From the cell containing the given text, extract its center point as [X, Y] coordinate. 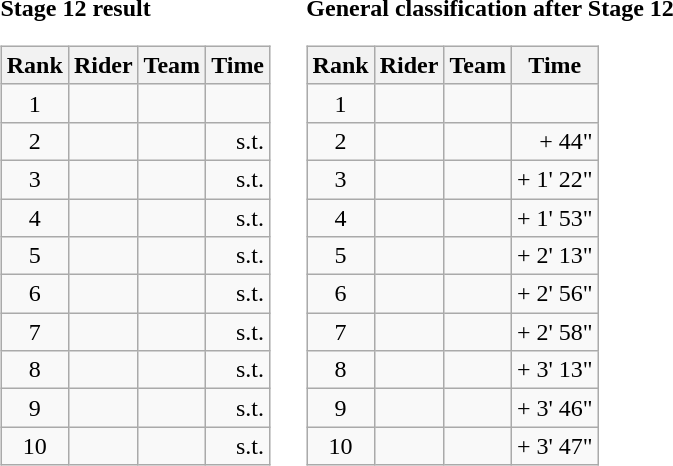
+ 2' 13" [554, 256]
+ 2' 56" [554, 294]
+ 1' 53" [554, 217]
+ 3' 46" [554, 408]
+ 3' 47" [554, 446]
+ 3' 13" [554, 370]
+ 44" [554, 141]
+ 1' 22" [554, 179]
+ 2' 58" [554, 332]
